Extract the (x, y) coordinate from the center of the cell holding the provided text.  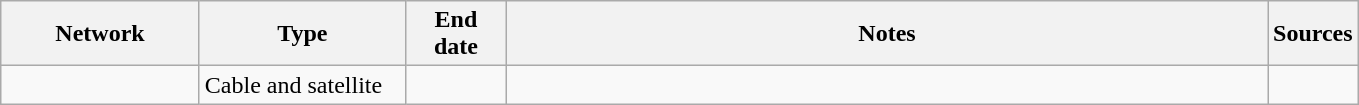
Network (100, 34)
Notes (886, 34)
End date (456, 34)
Sources (1314, 34)
Type (302, 34)
Cable and satellite (302, 85)
